Return the (X, Y) coordinate for the center point of the cell that contains the specified text.  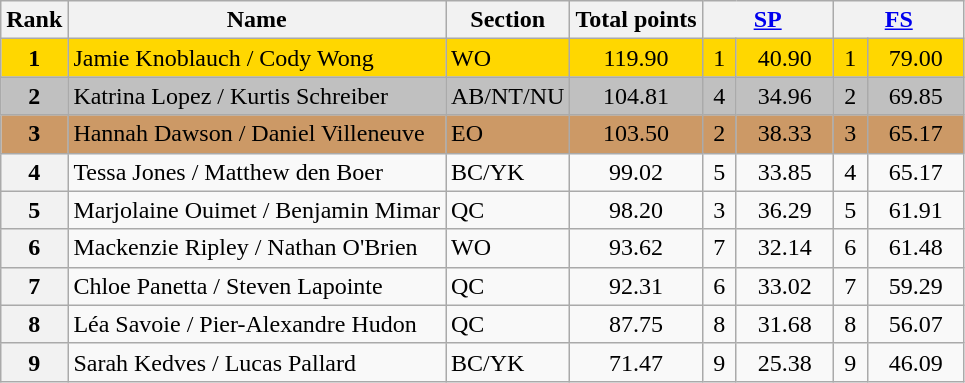
SP (768, 20)
31.68 (784, 324)
Section (508, 20)
38.33 (784, 134)
Marjolaine Ouimet / Benjamin Mimar (257, 210)
93.62 (636, 248)
32.14 (784, 248)
Rank (34, 20)
71.47 (636, 362)
61.48 (916, 248)
Total points (636, 20)
Mackenzie Ripley / Nathan O'Brien (257, 248)
119.90 (636, 58)
40.90 (784, 58)
34.96 (784, 96)
56.07 (916, 324)
103.50 (636, 134)
25.38 (784, 362)
33.02 (784, 286)
36.29 (784, 210)
AB/NT/NU (508, 96)
104.81 (636, 96)
EO (508, 134)
Jamie Knoblauch / Cody Wong (257, 58)
Sarah Kedves / Lucas Pallard (257, 362)
61.91 (916, 210)
98.20 (636, 210)
Chloe Panetta / Steven Lapointe (257, 286)
69.85 (916, 96)
Hannah Dawson / Daniel Villeneuve (257, 134)
59.29 (916, 286)
33.85 (784, 172)
Katrina Lopez / Kurtis Schreiber (257, 96)
99.02 (636, 172)
79.00 (916, 58)
92.31 (636, 286)
87.75 (636, 324)
46.09 (916, 362)
FS (898, 20)
Tessa Jones / Matthew den Boer (257, 172)
Name (257, 20)
Léa Savoie / Pier-Alexandre Hudon (257, 324)
